Output the (X, Y) coordinate of the center of the cell containing the given text.  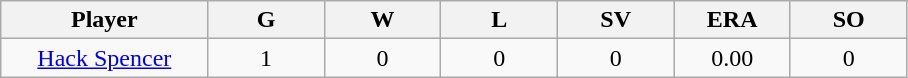
Player (104, 20)
W (382, 20)
0.00 (732, 58)
SO (848, 20)
1 (266, 58)
ERA (732, 20)
G (266, 20)
SV (616, 20)
L (500, 20)
Hack Spencer (104, 58)
